Extract the [X, Y] coordinate from the center of the cell holding the provided text.  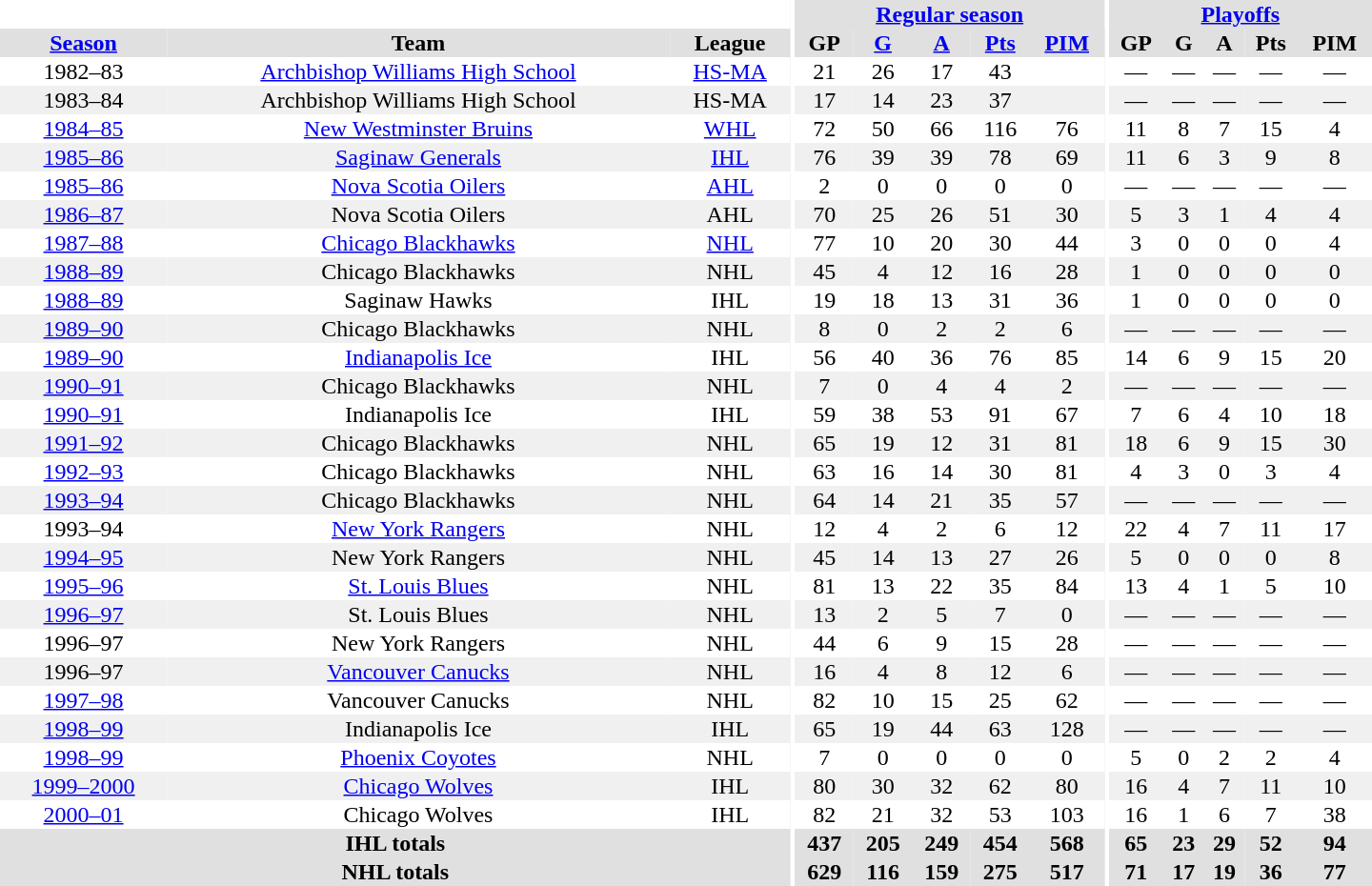
91 [1000, 414]
1999–2000 [84, 786]
Saginaw Hawks [418, 300]
568 [1067, 843]
78 [1000, 157]
New Westminster Bruins [418, 129]
66 [941, 129]
517 [1067, 872]
Saginaw Generals [418, 157]
103 [1067, 815]
454 [1000, 843]
72 [824, 129]
94 [1334, 843]
50 [883, 129]
629 [824, 872]
40 [883, 357]
IHL totals [395, 843]
43 [1000, 71]
56 [824, 357]
85 [1067, 357]
437 [824, 843]
249 [941, 843]
1984–85 [84, 129]
69 [1067, 157]
57 [1067, 500]
Phoenix Coyotes [418, 757]
1983–84 [84, 100]
1987–88 [84, 243]
52 [1271, 843]
1982–83 [84, 71]
275 [1000, 872]
1997–98 [84, 700]
70 [824, 214]
Team [418, 43]
159 [941, 872]
27 [1000, 557]
2000–01 [84, 815]
NHL totals [395, 872]
1986–87 [84, 214]
1995–96 [84, 586]
1994–95 [84, 557]
WHL [730, 129]
64 [824, 500]
1991–92 [84, 443]
Playoffs [1241, 14]
67 [1067, 414]
84 [1067, 586]
29 [1225, 843]
Regular season [949, 14]
37 [1000, 100]
League [730, 43]
Season [84, 43]
71 [1136, 872]
1992–93 [84, 472]
128 [1067, 729]
205 [883, 843]
51 [1000, 214]
59 [824, 414]
